Determine the (X, Y) coordinate at the center of the cell enclosing the given text.  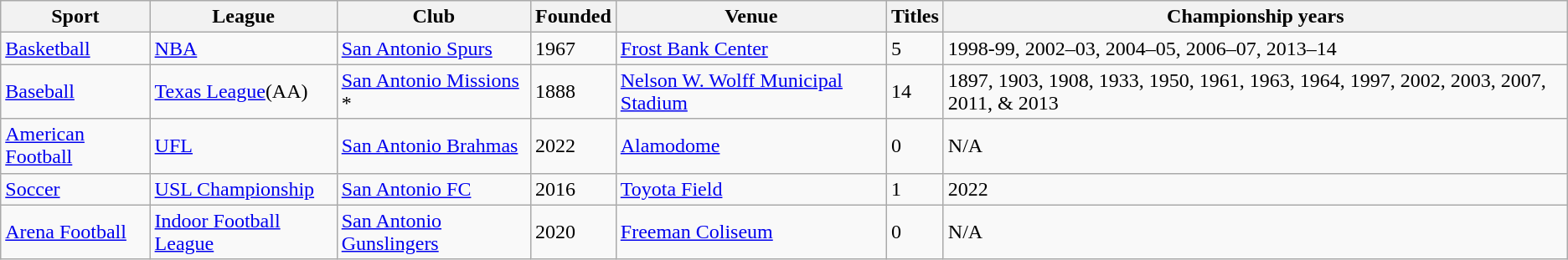
1897, 1903, 1908, 1933, 1950, 1961, 1963, 1964, 1997, 2002, 2003, 2007, 2011, & 2013 (1255, 92)
Texas League(AA) (243, 92)
Club (434, 17)
San Antonio Brahmas (434, 145)
Alamodome (750, 145)
League (243, 17)
USL Championship (243, 189)
Sport (75, 17)
Toyota Field (750, 189)
Nelson W. Wolff Municipal Stadium (750, 92)
Frost Bank Center (750, 48)
Championship years (1255, 17)
San Antonio Missions * (434, 92)
1888 (573, 92)
Freeman Coliseum (750, 232)
Venue (750, 17)
Baseball (75, 92)
2020 (573, 232)
Titles (915, 17)
Basketball (75, 48)
Founded (573, 17)
San Antonio Spurs (434, 48)
Indoor Football League (243, 232)
UFL (243, 145)
Arena Football (75, 232)
San Antonio Gunslingers (434, 232)
5 (915, 48)
NBA (243, 48)
1 (915, 189)
14 (915, 92)
1998-99, 2002–03, 2004–05, 2006–07, 2013–14 (1255, 48)
San Antonio FC (434, 189)
1967 (573, 48)
American Football (75, 145)
2016 (573, 189)
Soccer (75, 189)
